Determine the [x, y] coordinate at the center of the cell enclosing the given text.  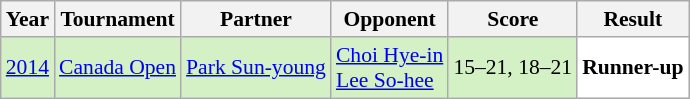
Opponent [390, 19]
Score [512, 19]
Partner [256, 19]
Year [28, 19]
Result [632, 19]
2014 [28, 68]
Tournament [118, 19]
Runner-up [632, 68]
Choi Hye-in Lee So-hee [390, 68]
Canada Open [118, 68]
15–21, 18–21 [512, 68]
Park Sun-young [256, 68]
